Capture the cell that displays the provided text and extract its [x, y] central coordinate. 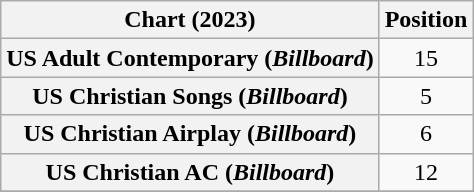
US Christian Songs (Billboard) [190, 96]
US Adult Contemporary (Billboard) [190, 58]
6 [426, 134]
15 [426, 58]
US Christian Airplay (Billboard) [190, 134]
5 [426, 96]
Position [426, 20]
12 [426, 172]
US Christian AC (Billboard) [190, 172]
Chart (2023) [190, 20]
